Detect which cell encompasses the target text, then output its [x, y] center coordinate. 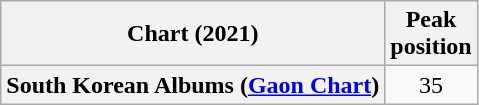
35 [431, 85]
Chart (2021) [193, 34]
Peakposition [431, 34]
South Korean Albums (Gaon Chart) [193, 85]
